From the cell containing the given text, extract its center point as [x, y] coordinate. 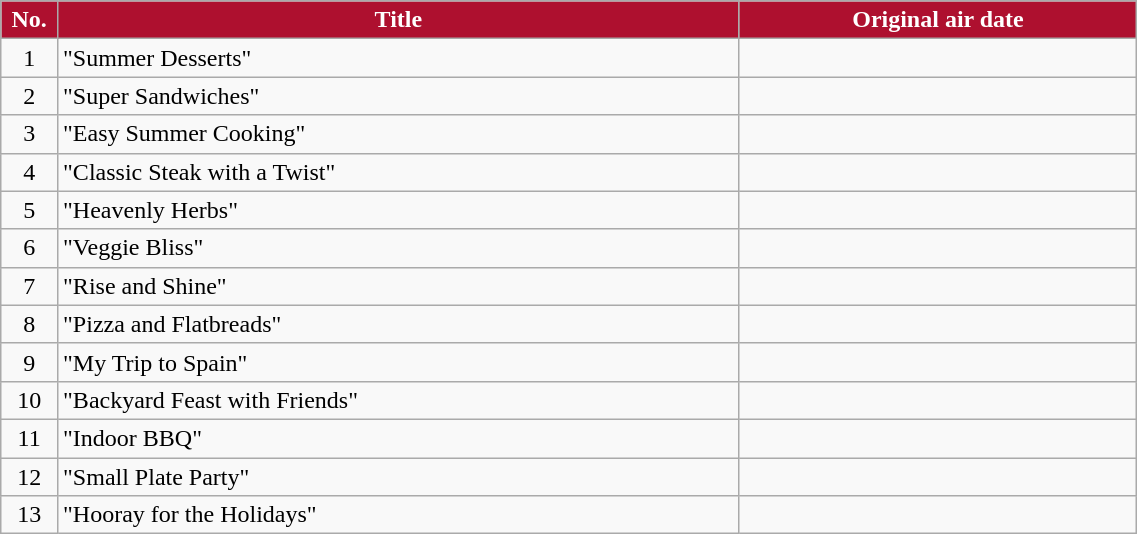
11 [30, 438]
"Backyard Feast with Friends" [399, 400]
"Summer Desserts" [399, 58]
"Easy Summer Cooking" [399, 134]
"Pizza and Flatbreads" [399, 324]
Original air date [938, 20]
"My Trip to Spain" [399, 362]
Title [399, 20]
9 [30, 362]
"Heavenly Herbs" [399, 210]
5 [30, 210]
12 [30, 477]
7 [30, 286]
"Rise and Shine" [399, 286]
"Indoor BBQ" [399, 438]
6 [30, 248]
13 [30, 515]
3 [30, 134]
No. [30, 20]
2 [30, 96]
1 [30, 58]
"Veggie Bliss" [399, 248]
"Hooray for the Holidays" [399, 515]
"Classic Steak with a Twist" [399, 172]
"Small Plate Party" [399, 477]
8 [30, 324]
"Super Sandwiches" [399, 96]
4 [30, 172]
10 [30, 400]
